Detect which cell encompasses the target text, then output its [x, y] center coordinate. 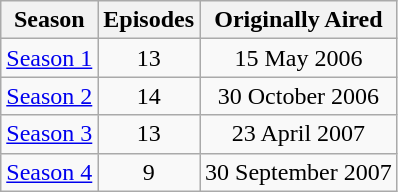
30 October 2006 [299, 96]
Season 2 [50, 96]
23 April 2007 [299, 134]
Originally Aired [299, 20]
Season [50, 20]
14 [149, 96]
Episodes [149, 20]
Season 3 [50, 134]
9 [149, 172]
Season 1 [50, 58]
30 September 2007 [299, 172]
Season 4 [50, 172]
15 May 2006 [299, 58]
